Detect which cell encompasses the target text, then output its (x, y) center coordinate. 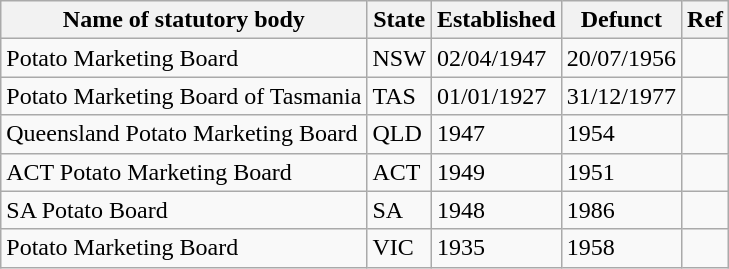
QLD (399, 134)
Potato Marketing Board of Tasmania (184, 96)
TAS (399, 96)
1954 (621, 134)
State (399, 20)
1958 (621, 248)
VIC (399, 248)
1949 (496, 172)
31/12/1977 (621, 96)
NSW (399, 58)
ACT (399, 172)
1986 (621, 210)
1948 (496, 210)
1935 (496, 248)
Established (496, 20)
SA Potato Board (184, 210)
Defunct (621, 20)
01/01/1927 (496, 96)
1951 (621, 172)
Ref (706, 20)
02/04/1947 (496, 58)
1947 (496, 134)
20/07/1956 (621, 58)
ACT Potato Marketing Board (184, 172)
Name of statutory body (184, 20)
Queensland Potato Marketing Board (184, 134)
SA (399, 210)
